Find where the given text appears and provide that cell's center as (x, y) coordinate. 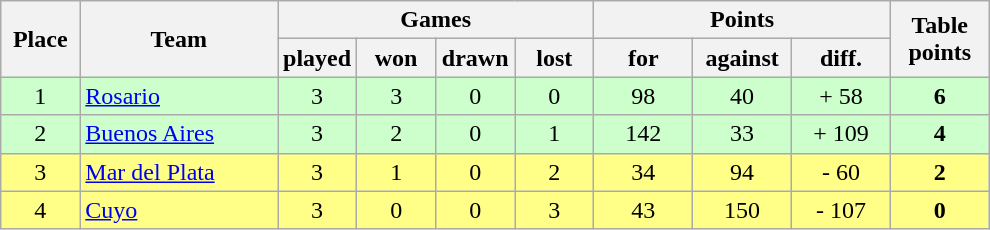
won (396, 58)
diff. (842, 58)
- 60 (842, 172)
against (742, 58)
played (318, 58)
Place (40, 39)
lost (554, 58)
+ 109 (842, 134)
Tablepoints (940, 39)
Games (436, 20)
43 (644, 210)
for (644, 58)
Team (179, 39)
+ 58 (842, 96)
drawn (476, 58)
142 (644, 134)
34 (644, 172)
Mar del Plata (179, 172)
Buenos Aires (179, 134)
Cuyo (179, 210)
Points (742, 20)
Rosario (179, 96)
6 (940, 96)
33 (742, 134)
94 (742, 172)
150 (742, 210)
40 (742, 96)
98 (644, 96)
- 107 (842, 210)
